Determine the (x, y) coordinate at the center of the cell enclosing the given text.  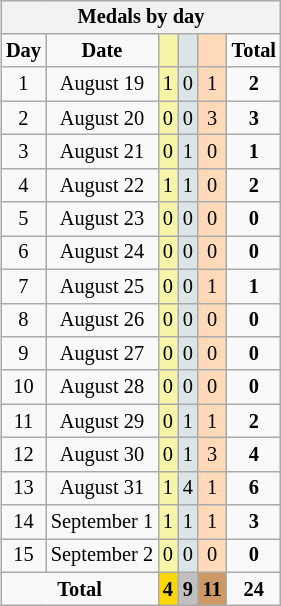
7 (24, 286)
24 (254, 589)
14 (24, 522)
August 25 (102, 286)
August 28 (102, 387)
August 29 (102, 421)
10 (24, 387)
August 31 (102, 488)
Date (102, 51)
August 30 (102, 455)
Medals by day (141, 17)
August 24 (102, 253)
August 20 (102, 118)
August 26 (102, 320)
September 2 (102, 556)
August 21 (102, 152)
August 22 (102, 185)
5 (24, 219)
August 23 (102, 219)
8 (24, 320)
August 27 (102, 354)
Day (24, 51)
15 (24, 556)
12 (24, 455)
September 1 (102, 522)
13 (24, 488)
August 19 (102, 84)
